Scan for the cell matching the given text and deliver its [X, Y] coordinate at center. 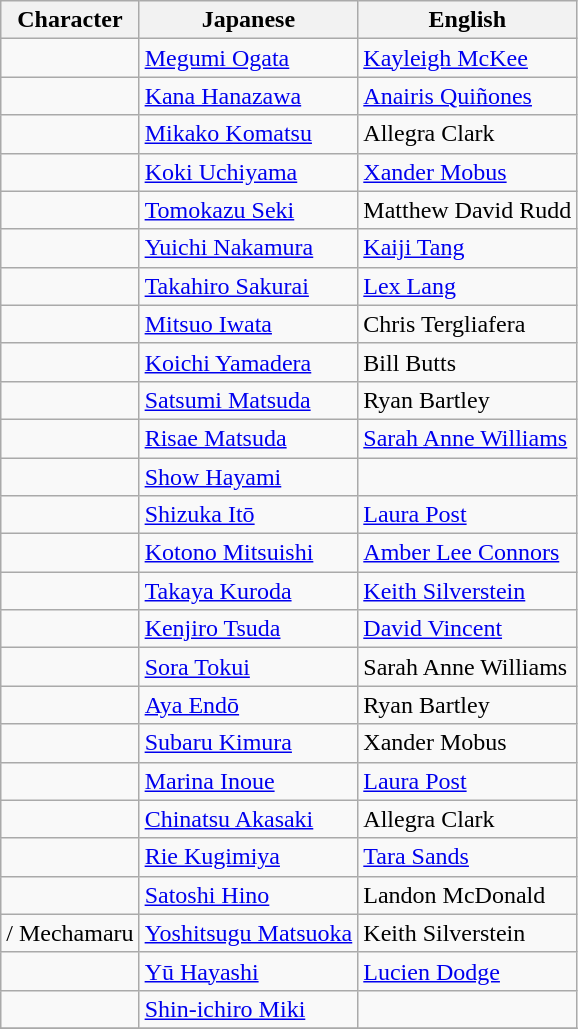
Aya Endō [248, 705]
Kenjiro Tsuda [248, 629]
Tara Sands [468, 857]
David Vincent [468, 629]
Show Hayami [248, 477]
Shizuka Itō [248, 515]
Koichi Yamadera [248, 362]
Yuichi Nakamura [248, 248]
Character [70, 20]
Mikako Komatsu [248, 134]
/ Mechamaru [70, 933]
Marina Inoue [248, 781]
Chris Tergliafera [468, 324]
Satsumi Matsuda [248, 400]
Japanese [248, 20]
Takaya Kuroda [248, 591]
Landon McDonald [468, 895]
Kotono Mitsuishi [248, 553]
Takahiro Sakurai [248, 286]
Lucien Dodge [468, 971]
Kana Hanazawa [248, 96]
Bill Butts [468, 362]
Tomokazu Seki [248, 210]
Kaiji Tang [468, 248]
Amber Lee Connors [468, 553]
Anairis Quiñones [468, 96]
Yoshitsugu Matsuoka [248, 933]
Kayleigh McKee [468, 58]
Chinatsu Akasaki [248, 819]
Risae Matsuda [248, 438]
Mitsuo Iwata [248, 324]
Shin-ichiro Miki [248, 1009]
Megumi Ogata [248, 58]
Sora Tokui [248, 667]
Yū Hayashi [248, 971]
Koki Uchiyama [248, 172]
Satoshi Hino [248, 895]
Subaru Kimura [248, 743]
English [468, 20]
Rie Kugimiya [248, 857]
Matthew David Rudd [468, 210]
Lex Lang [468, 286]
